For the text-containing cell, return its midpoint in [x, y] coordinate format. 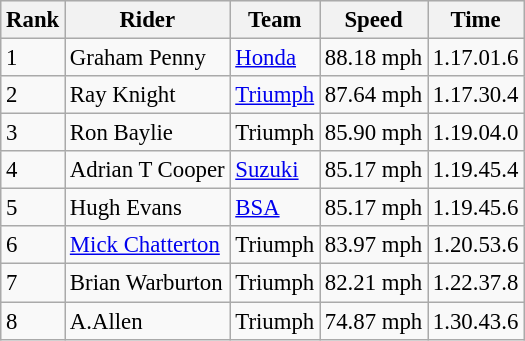
6 [33, 245]
Team [275, 20]
1.20.53.6 [476, 245]
4 [33, 170]
1.22.37.8 [476, 283]
85.90 mph [374, 133]
74.87 mph [374, 321]
88.18 mph [374, 58]
Time [476, 20]
1 [33, 58]
8 [33, 321]
7 [33, 283]
BSA [275, 208]
2 [33, 95]
3 [33, 133]
Ron Baylie [148, 133]
83.97 mph [374, 245]
1.17.30.4 [476, 95]
Honda [275, 58]
5 [33, 208]
Ray Knight [148, 95]
Rank [33, 20]
Brian Warburton [148, 283]
A.Allen [148, 321]
1.19.45.4 [476, 170]
1.19.45.6 [476, 208]
Graham Penny [148, 58]
Mick Chatterton [148, 245]
1.19.04.0 [476, 133]
1.30.43.6 [476, 321]
Hugh Evans [148, 208]
Rider [148, 20]
82.21 mph [374, 283]
87.64 mph [374, 95]
Adrian T Cooper [148, 170]
Speed [374, 20]
Suzuki [275, 170]
1.17.01.6 [476, 58]
